Detect which cell encompasses the target text, then output its (X, Y) center coordinate. 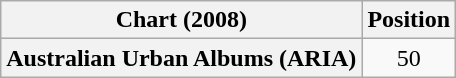
50 (409, 58)
Australian Urban Albums (ARIA) (182, 58)
Chart (2008) (182, 20)
Position (409, 20)
